Locate the cell with the specified text and output its (X, Y) center coordinate. 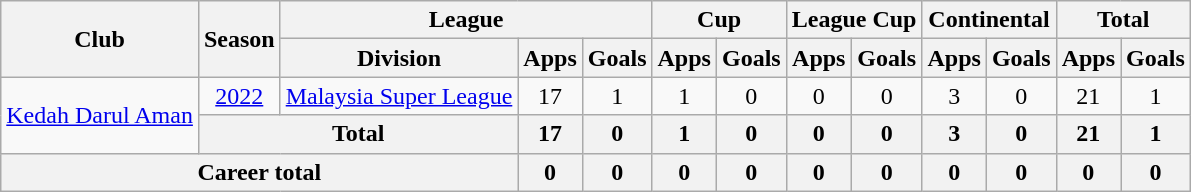
Club (100, 39)
League (466, 20)
Season (239, 39)
Kedah Darul Aman (100, 115)
Continental (989, 20)
Division (399, 58)
Cup (719, 20)
Career total (260, 172)
League Cup (854, 20)
2022 (239, 96)
Malaysia Super League (399, 96)
